Extract the (X, Y) coordinate from the center of the cell holding the provided text.  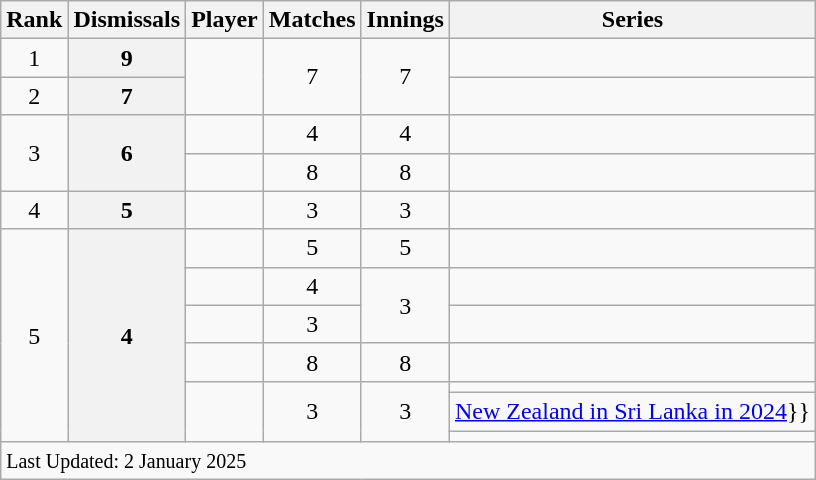
Rank (34, 20)
Matches (312, 20)
6 (127, 153)
1 (34, 58)
Last Updated: 2 January 2025 (408, 461)
2 (34, 96)
Series (632, 20)
New Zealand in Sri Lanka in 2024}} (632, 411)
Dismissals (127, 20)
Innings (405, 20)
Player (225, 20)
9 (127, 58)
